Scan for the cell matching the given text and deliver its [X, Y] coordinate at center. 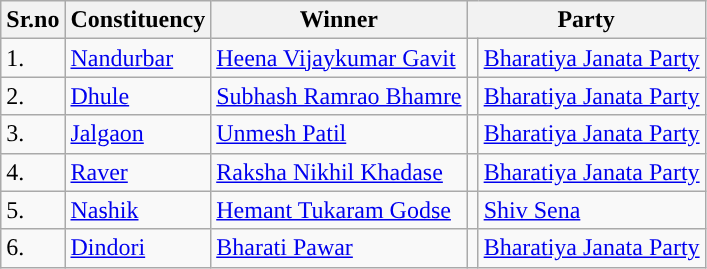
Raksha Nikhil Khadase [339, 172]
6. [33, 248]
Shiv Sena [592, 210]
Party [586, 20]
1. [33, 58]
Nashik [138, 210]
Dhule [138, 96]
Nandurbar [138, 58]
Jalgaon [138, 134]
5. [33, 210]
Bharati Pawar [339, 248]
Subhash Ramrao Bhamre [339, 96]
Hemant Tukaram Godse [339, 210]
3. [33, 134]
Unmesh Patil [339, 134]
Winner [339, 20]
Sr.no [33, 20]
2. [33, 96]
Raver [138, 172]
Constituency [138, 20]
Dindori [138, 248]
Heena Vijaykumar Gavit [339, 58]
4. [33, 172]
